Detect which cell encompasses the target text, then output its [x, y] center coordinate. 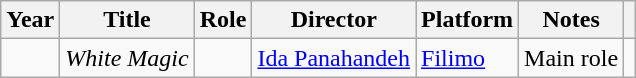
Platform [468, 20]
White Magic [127, 58]
Director [334, 20]
Main role [572, 58]
Role [223, 20]
Year [30, 20]
Ida Panahandeh [334, 58]
Title [127, 20]
Filimo [468, 58]
Notes [572, 20]
